Pinpoint the cell where the given text exists, returning its (x, y) midpoint coordinate. 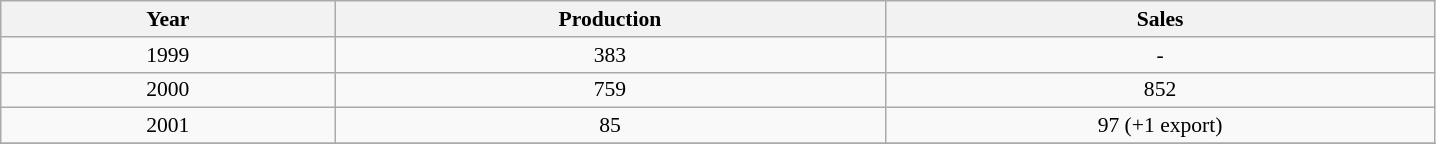
Production (610, 19)
2001 (168, 126)
Sales (1160, 19)
Year (168, 19)
1999 (168, 55)
852 (1160, 90)
97 (+1 export) (1160, 126)
2000 (168, 90)
- (1160, 55)
759 (610, 90)
383 (610, 55)
85 (610, 126)
